Capture the cell that displays the provided text and extract its [X, Y] central coordinate. 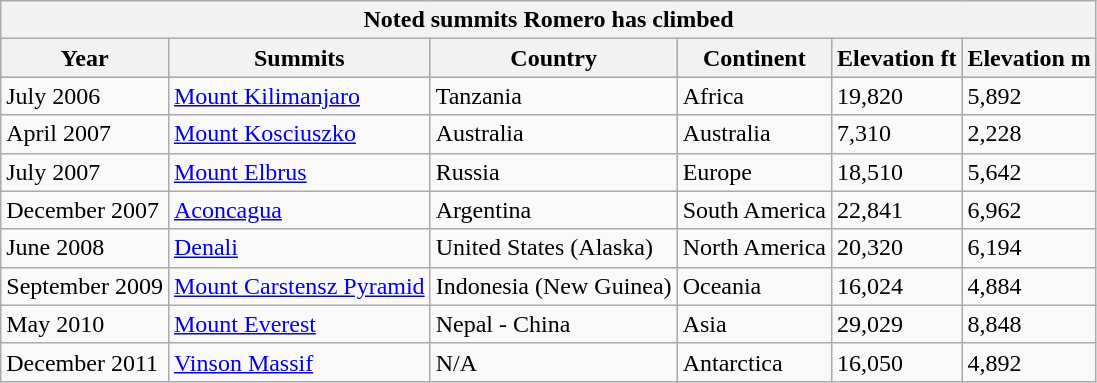
18,510 [897, 172]
Denali [299, 248]
20,320 [897, 248]
April 2007 [85, 134]
Mount Kilimanjaro [299, 96]
Africa [754, 96]
Continent [754, 58]
Argentina [554, 210]
4,884 [1029, 286]
5,892 [1029, 96]
United States (Alaska) [554, 248]
Mount Everest [299, 324]
May 2010 [85, 324]
8,848 [1029, 324]
Antarctica [754, 362]
Aconcagua [299, 210]
Nepal - China [554, 324]
4,892 [1029, 362]
22,841 [897, 210]
December 2007 [85, 210]
2,228 [1029, 134]
N/A [554, 362]
South America [754, 210]
Indonesia (New Guinea) [554, 286]
Country [554, 58]
North America [754, 248]
Noted summits Romero has climbed [549, 20]
July 2006 [85, 96]
Summits [299, 58]
Tanzania [554, 96]
Mount Elbrus [299, 172]
Asia [754, 324]
Russia [554, 172]
19,820 [897, 96]
Elevation ft [897, 58]
16,024 [897, 286]
Elevation m [1029, 58]
7,310 [897, 134]
July 2007 [85, 172]
June 2008 [85, 248]
Mount Carstensz Pyramid [299, 286]
September 2009 [85, 286]
16,050 [897, 362]
Year [85, 58]
Mount Kosciuszko [299, 134]
6,962 [1029, 210]
6,194 [1029, 248]
5,642 [1029, 172]
December 2011 [85, 362]
Europe [754, 172]
29,029 [897, 324]
Vinson Massif [299, 362]
Oceania [754, 286]
